Find where the given text appears and provide that cell's center as (X, Y) coordinate. 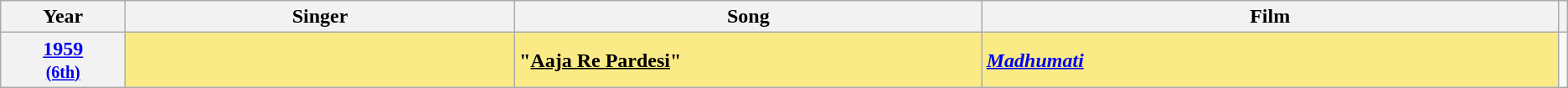
Year (64, 17)
Song (748, 17)
"Aaja Re Pardesi" (748, 60)
Film (1270, 17)
Singer (320, 17)
1959(6th) (64, 60)
Madhumati (1270, 60)
